Scan for the cell matching the given text and deliver its (x, y) coordinate at center. 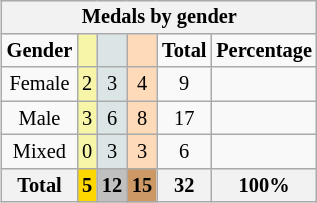
15 (142, 185)
Percentage (264, 51)
8 (142, 118)
4 (142, 84)
Medals by gender (160, 17)
32 (184, 185)
Gender (40, 51)
100% (264, 185)
Male (40, 118)
12 (112, 185)
2 (87, 84)
Female (40, 84)
0 (87, 152)
5 (87, 185)
Mixed (40, 152)
9 (184, 84)
17 (184, 118)
